Return the [X, Y] coordinate for the center point of the cell that contains the specified text.  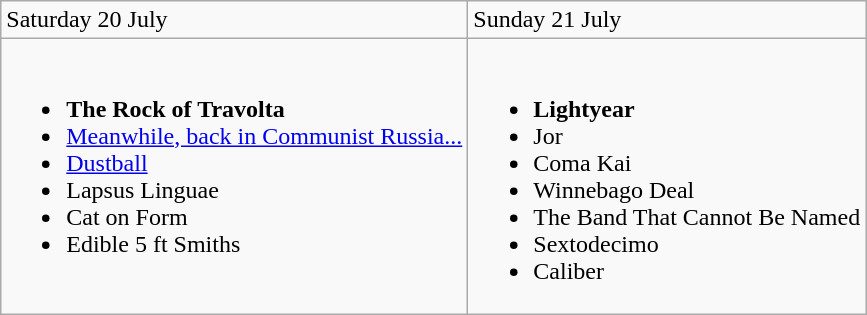
The Rock of TravoltaMeanwhile, back in Communist Russia...DustballLapsus LinguaeCat on FormEdible 5 ft Smiths [234, 176]
LightyearJorComa KaiWinnebago DealThe Band That Cannot Be NamedSextodecimoCaliber [667, 176]
Saturday 20 July [234, 20]
Sunday 21 July [667, 20]
